Return [X, Y] of the center of cell containing provided text 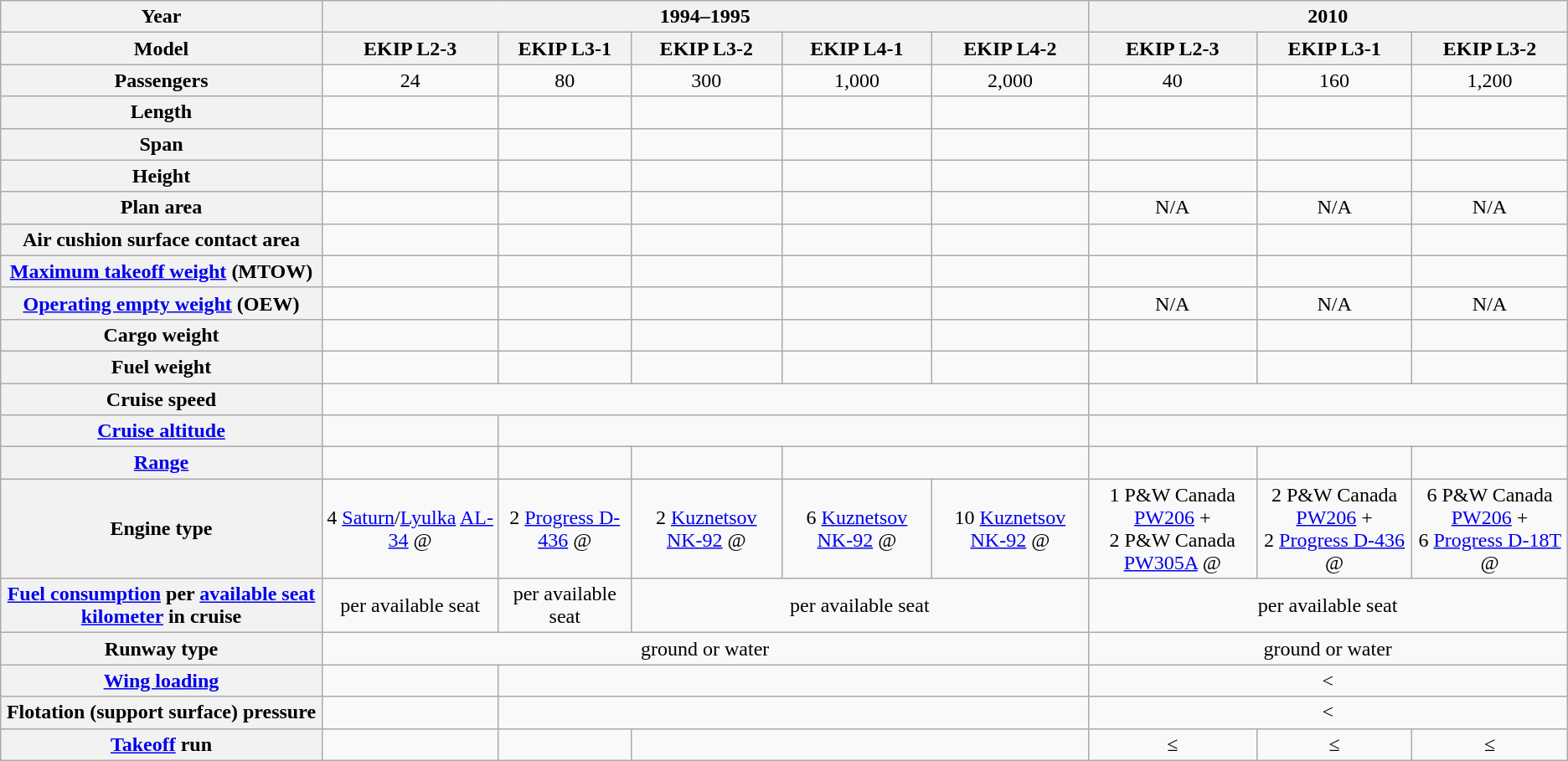
Cruise altitude [162, 431]
2,000 [1010, 80]
Span [162, 144]
Length [162, 112]
2 P&W Canada PW206 +2 Progress D-436 @ [1333, 529]
Model [162, 49]
24 [410, 80]
Cruise speed [162, 399]
6 Kuznetsov NK-92 @ [857, 529]
Engine type [162, 529]
EKIP L4-1 [857, 49]
Cargo weight [162, 335]
6 P&W Canada PW206 +6 Progress D-18T @ [1489, 529]
4 Saturn/Lyulka AL-34 @ [410, 529]
1994–1995 [705, 17]
EKIP L4-2 [1010, 49]
Wing loading [162, 681]
Fuel weight [162, 367]
2 Progress D-436 @ [565, 529]
Passengers [162, 80]
Height [162, 176]
Takeoff run [162, 744]
1 P&W Canada PW206 +2 P&W Canada PW305A @ [1173, 529]
1,000 [857, 80]
Air cushion surface contact area [162, 239]
Range [162, 463]
80 [565, 80]
10 Kuznetsov NK-92 @ [1010, 529]
2 Kuznetsov NK-92 @ [706, 529]
160 [1333, 80]
Runway type [162, 649]
Maximum takeoff weight (MTOW) [162, 271]
Fuel consumption per available seat kilometer in cruise [162, 606]
300 [706, 80]
2010 [1328, 17]
Year [162, 17]
Operating empty weight (OEW) [162, 303]
Flotation (support surface) pressure [162, 712]
1,200 [1489, 80]
Plan area [162, 208]
40 [1173, 80]
